Find where the given text appears and provide that cell's center as [X, Y] coordinate. 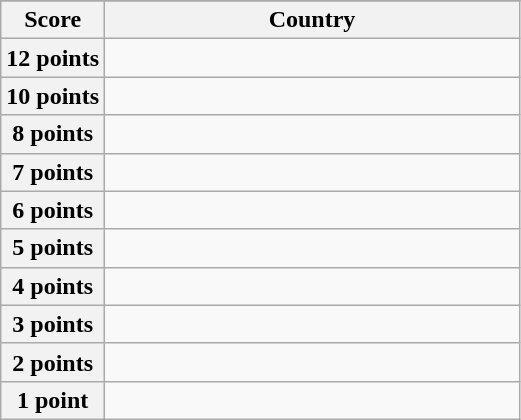
7 points [53, 172]
3 points [53, 324]
1 point [53, 400]
5 points [53, 248]
Country [312, 20]
4 points [53, 286]
12 points [53, 58]
Score [53, 20]
10 points [53, 96]
2 points [53, 362]
8 points [53, 134]
6 points [53, 210]
